Find where the given text appears and provide that cell's center as [x, y] coordinate. 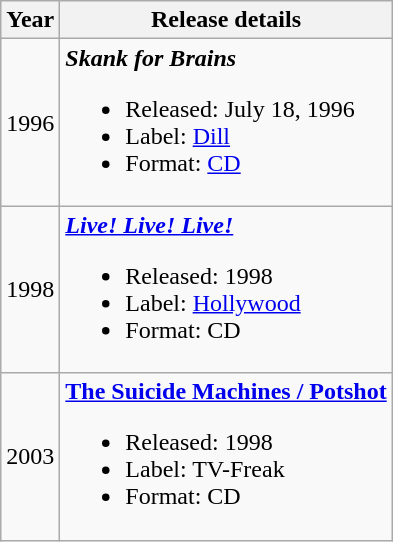
Live! Live! Live!Released: 1998Label: HollywoodFormat: CD [226, 290]
The Suicide Machines / PotshotReleased: 1998Label: TV-FreakFormat: CD [226, 456]
Skank for BrainsReleased: July 18, 1996Label: DillFormat: CD [226, 122]
1996 [30, 122]
Year [30, 20]
2003 [30, 456]
Release details [226, 20]
1998 [30, 290]
